Pinpoint the cell where the given text exists, returning its (x, y) midpoint coordinate. 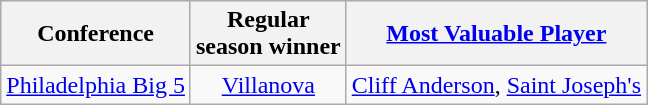
Cliff Anderson, Saint Joseph's (496, 85)
Villanova (268, 85)
Most Valuable Player (496, 34)
Philadelphia Big 5 (96, 85)
Conference (96, 34)
Regular season winner (268, 34)
